Return (x, y) of the center of cell containing provided text 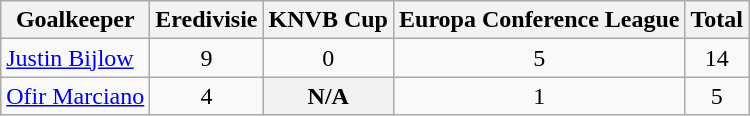
0 (328, 58)
1 (538, 96)
Ofir Marciano (76, 96)
Justin Bijlow (76, 58)
4 (206, 96)
N/A (328, 96)
Eredivisie (206, 20)
9 (206, 58)
14 (717, 58)
KNVB Cup (328, 20)
Europa Conference League (538, 20)
Total (717, 20)
Goalkeeper (76, 20)
